Output the [X, Y] coordinate of the center of the cell containing the given text.  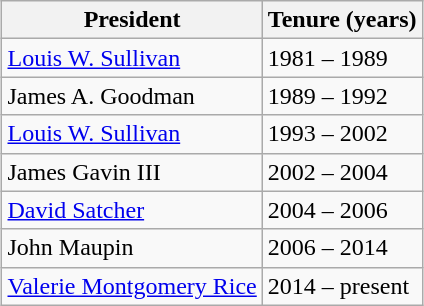
1993 – 2002 [342, 134]
Valerie Montgomery Rice [132, 286]
James A. Goodman [132, 96]
1989 – 1992 [342, 96]
2006 – 2014 [342, 248]
2014 – present [342, 286]
David Satcher [132, 210]
John Maupin [132, 248]
President [132, 20]
Tenure (years) [342, 20]
James Gavin III [132, 172]
2002 – 2004 [342, 172]
1981 – 1989 [342, 58]
2004 – 2006 [342, 210]
